Scan for the cell matching the given text and deliver its [x, y] coordinate at center. 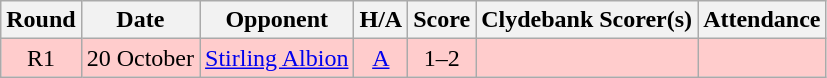
Date [140, 20]
R1 [41, 58]
A [381, 58]
Clydebank Scorer(s) [587, 20]
Stirling Albion [277, 58]
Round [41, 20]
Opponent [277, 20]
20 October [140, 58]
H/A [381, 20]
1–2 [442, 58]
Attendance [762, 20]
Score [442, 20]
